Return [X, Y] of the center of cell containing provided text 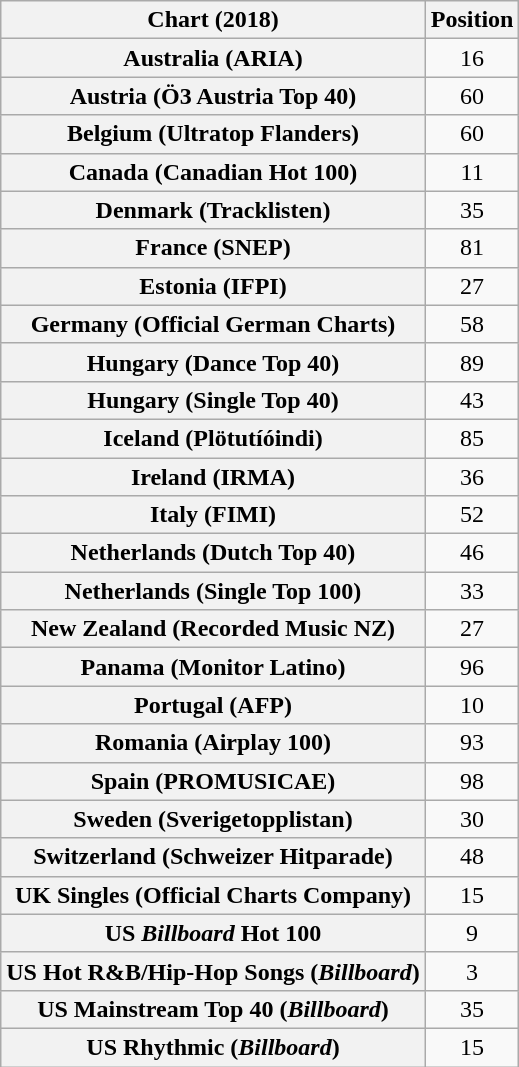
Panama (Monitor Latino) [213, 667]
Position [472, 20]
Estonia (IFPI) [213, 286]
43 [472, 400]
9 [472, 933]
US Rhythmic (Billboard) [213, 1047]
81 [472, 248]
Switzerland (Schweizer Hitparade) [213, 857]
Hungary (Dance Top 40) [213, 362]
Austria (Ö3 Austria Top 40) [213, 96]
US Billboard Hot 100 [213, 933]
Portugal (AFP) [213, 705]
Italy (FIMI) [213, 515]
Iceland (Plötutíóindi) [213, 438]
Netherlands (Dutch Top 40) [213, 553]
46 [472, 553]
New Zealand (Recorded Music NZ) [213, 629]
30 [472, 819]
UK Singles (Official Charts Company) [213, 895]
33 [472, 591]
US Hot R&B/Hip-Hop Songs (Billboard) [213, 971]
10 [472, 705]
Belgium (Ultratop Flanders) [213, 134]
52 [472, 515]
Sweden (Sverigetopplistan) [213, 819]
48 [472, 857]
16 [472, 58]
Romania (Airplay 100) [213, 743]
Denmark (Tracklisten) [213, 210]
98 [472, 781]
Hungary (Single Top 40) [213, 400]
Spain (PROMUSICAE) [213, 781]
58 [472, 324]
Germany (Official German Charts) [213, 324]
96 [472, 667]
Canada (Canadian Hot 100) [213, 172]
85 [472, 438]
3 [472, 971]
89 [472, 362]
Netherlands (Single Top 100) [213, 591]
11 [472, 172]
US Mainstream Top 40 (Billboard) [213, 1009]
Chart (2018) [213, 20]
France (SNEP) [213, 248]
Australia (ARIA) [213, 58]
Ireland (IRMA) [213, 477]
93 [472, 743]
36 [472, 477]
